Extract the [X, Y] coordinate from the center of the cell holding the provided text.  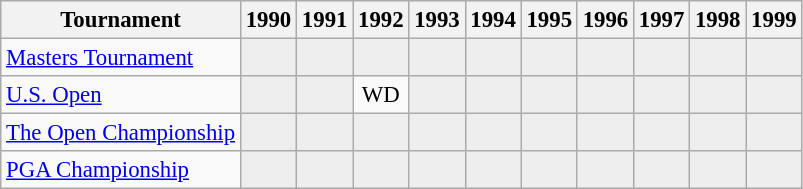
WD [381, 95]
1997 [661, 20]
The Open Championship [121, 133]
Tournament [121, 20]
1999 [774, 20]
1991 [325, 20]
1998 [718, 20]
1992 [381, 20]
1995 [549, 20]
1994 [493, 20]
Masters Tournament [121, 58]
1990 [268, 20]
U.S. Open [121, 95]
1993 [437, 20]
PGA Championship [121, 170]
1996 [605, 20]
